Locate the cell with the specified text and output its [x, y] center coordinate. 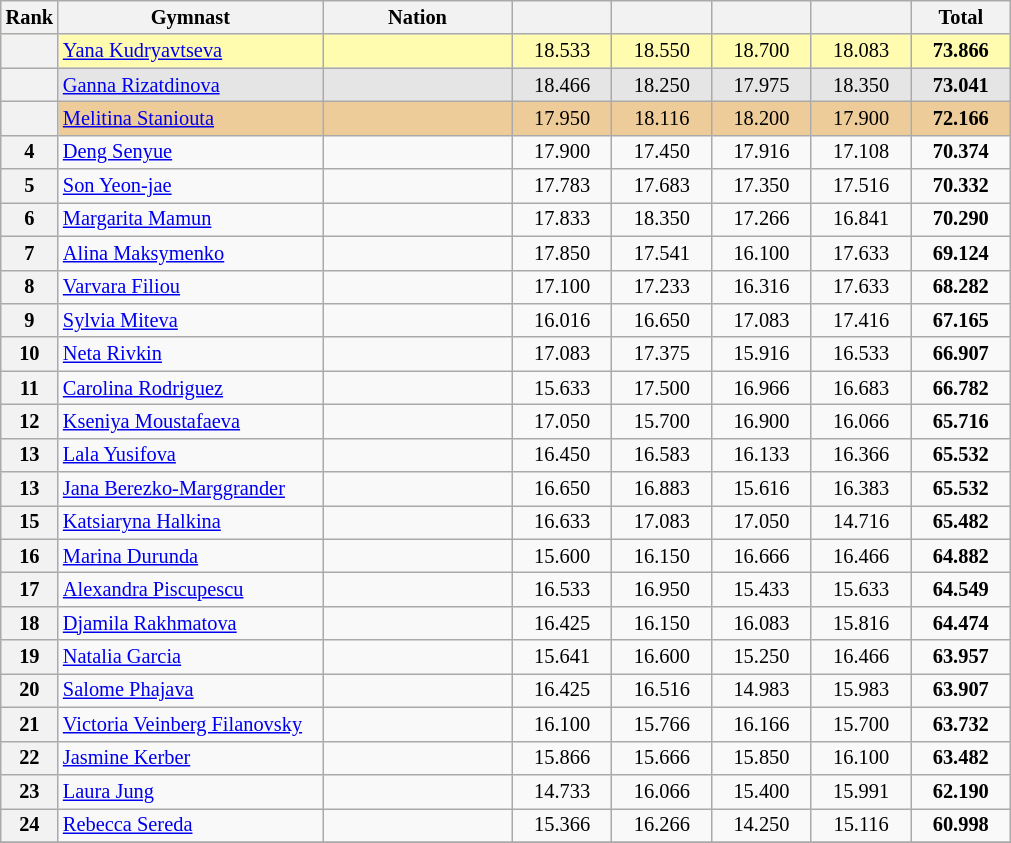
73.866 [961, 51]
15.991 [861, 791]
16.966 [762, 388]
Marina Durunda [190, 556]
Margarita Mamun [190, 219]
68.282 [961, 287]
67.165 [961, 320]
16.666 [762, 556]
Salome Phajava [190, 690]
15.666 [662, 758]
Victoria Veinberg Filanovsky [190, 724]
18.200 [762, 118]
63.957 [961, 657]
65.716 [961, 421]
15.816 [861, 623]
Rank [30, 17]
70.332 [961, 186]
17.350 [762, 186]
15.116 [861, 825]
18.533 [562, 51]
17.416 [861, 320]
14.983 [762, 690]
Laura Jung [190, 791]
Alina Maksymenko [190, 253]
17.108 [861, 152]
11 [30, 388]
8 [30, 287]
22 [30, 758]
16.266 [662, 825]
10 [30, 354]
Jasmine Kerber [190, 758]
15.616 [762, 489]
Total [961, 17]
16.950 [662, 589]
17.683 [662, 186]
Deng Senyue [190, 152]
18 [30, 623]
Son Yeon-jae [190, 186]
15.766 [662, 724]
16.883 [662, 489]
17.916 [762, 152]
17.541 [662, 253]
16.316 [762, 287]
17.783 [562, 186]
16 [30, 556]
16.683 [861, 388]
16.900 [762, 421]
Rebecca Sereda [190, 825]
16.450 [562, 455]
12 [30, 421]
18.250 [662, 85]
16.366 [861, 455]
17.233 [662, 287]
23 [30, 791]
16.516 [662, 690]
16.600 [662, 657]
15.866 [562, 758]
15.366 [562, 825]
16.633 [562, 522]
Lala Yusifova [190, 455]
15.600 [562, 556]
70.374 [961, 152]
Djamila Rakhmatova [190, 623]
14.733 [562, 791]
15.850 [762, 758]
Ganna Rizatdinova [190, 85]
16.083 [762, 623]
18.116 [662, 118]
66.782 [961, 388]
60.998 [961, 825]
4 [30, 152]
17.833 [562, 219]
Sylvia Miteva [190, 320]
15.916 [762, 354]
16.133 [762, 455]
21 [30, 724]
18.700 [762, 51]
17.975 [762, 85]
16.583 [662, 455]
16.166 [762, 724]
7 [30, 253]
15.433 [762, 589]
6 [30, 219]
17.375 [662, 354]
62.190 [961, 791]
15.983 [861, 690]
63.907 [961, 690]
66.907 [961, 354]
19 [30, 657]
64.474 [961, 623]
17.266 [762, 219]
17.516 [861, 186]
18.083 [861, 51]
Neta Rivkin [190, 354]
14.716 [861, 522]
16.841 [861, 219]
17.500 [662, 388]
17.100 [562, 287]
5 [30, 186]
70.290 [961, 219]
64.549 [961, 589]
Gymnast [190, 17]
Carolina Rodriguez [190, 388]
9 [30, 320]
Yana Kudryavtseva [190, 51]
63.482 [961, 758]
18.466 [562, 85]
15.641 [562, 657]
17.950 [562, 118]
18.550 [662, 51]
20 [30, 690]
Melitina Staniouta [190, 118]
Natalia Garcia [190, 657]
17.850 [562, 253]
65.482 [961, 522]
16.383 [861, 489]
72.166 [961, 118]
15.400 [762, 791]
Kseniya Moustafaeva [190, 421]
Alexandra Piscupescu [190, 589]
16.016 [562, 320]
73.041 [961, 85]
Varvara Filiou [190, 287]
15.250 [762, 657]
24 [30, 825]
69.124 [961, 253]
17.450 [662, 152]
14.250 [762, 825]
15 [30, 522]
Jana Berezko-Marggrander [190, 489]
Katsiaryna Halkina [190, 522]
63.732 [961, 724]
17 [30, 589]
64.882 [961, 556]
Nation [418, 17]
